Locate the cell with the specified text and output its (x, y) center coordinate. 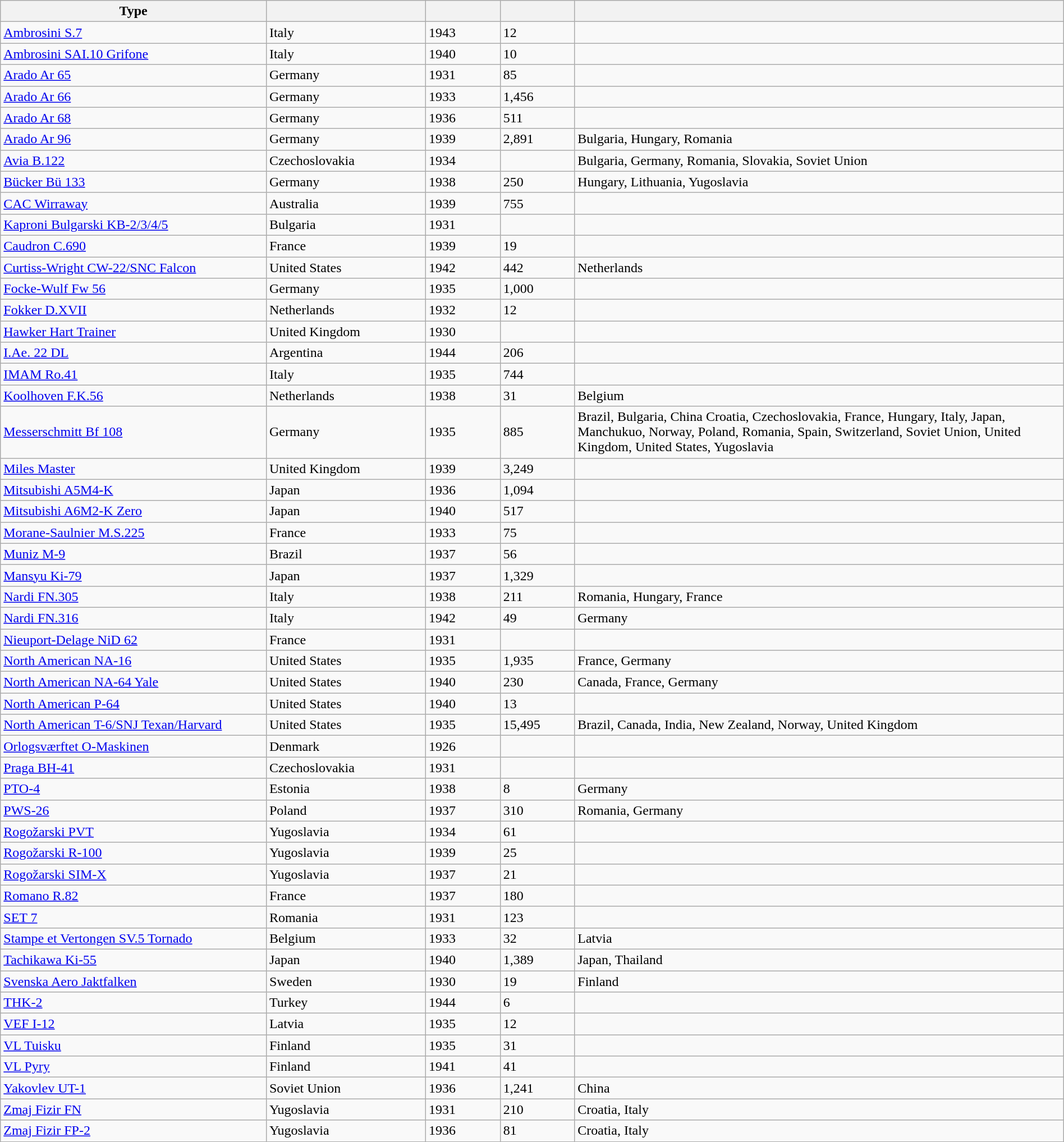
CAC Wirraway (134, 203)
1,935 (538, 661)
81 (538, 1131)
Caudron C.690 (134, 246)
755 (538, 203)
1926 (464, 746)
10 (538, 54)
Focke-Wulf Fw 56 (134, 289)
Soviet Union (346, 1088)
1,094 (538, 490)
Nardi FN.316 (134, 618)
Stampe et Vertongen SV.5 Tornado (134, 938)
13 (538, 704)
Curtiss-Wright CW-22/SNC Falcon (134, 268)
8 (538, 789)
885 (538, 432)
310 (538, 810)
Romania, Hungary, France (819, 597)
Rogožarski SIM-X (134, 874)
Tachikawa Ki-55 (134, 960)
Svenska Aero Jaktfalken (134, 982)
Denmark (346, 746)
Poland (346, 810)
Mitsubishi A6M2-K Zero (134, 511)
49 (538, 618)
744 (538, 374)
Arado Ar 68 (134, 118)
Arado Ar 66 (134, 97)
32 (538, 938)
230 (538, 682)
France, Germany (819, 661)
North American NA-64 Yale (134, 682)
511 (538, 118)
21 (538, 874)
PTO-4 (134, 789)
Zmaj Fizir FP-2 (134, 1131)
75 (538, 533)
Brazil, Canada, India, New Zealand, Norway, United Kingdom (819, 725)
206 (538, 353)
250 (538, 182)
1,241 (538, 1088)
1,389 (538, 960)
211 (538, 597)
Messerschmitt Bf 108 (134, 432)
Arado Ar 65 (134, 75)
56 (538, 554)
1,000 (538, 289)
442 (538, 268)
Turkey (346, 1003)
Canada, France, Germany (819, 682)
Bücker Bü 133 (134, 182)
517 (538, 511)
Estonia (346, 789)
VL Pyry (134, 1067)
1,329 (538, 575)
41 (538, 1067)
Praga BH-41 (134, 768)
25 (538, 853)
Rogožarski PVT (134, 832)
Bulgaria (346, 224)
North American T-6/SNJ Texan/Harvard (134, 725)
North American P-64 (134, 704)
6 (538, 1003)
Argentina (346, 353)
VEF I-12 (134, 1024)
2,891 (538, 139)
Romania, Germany (819, 810)
Australia (346, 203)
Hungary, Lithuania, Yugoslavia (819, 182)
Koolhoven F.K.56 (134, 396)
Avia B.122 (134, 160)
Hawker Hart Trainer (134, 332)
IMAM Ro.41 (134, 374)
Morane-Saulnier M.S.225 (134, 533)
3,249 (538, 469)
61 (538, 832)
Zmaj Fizir FN (134, 1109)
Fokker D.XVII (134, 310)
Mansyu Ki-79 (134, 575)
Bulgaria, Germany, Romania, Slovakia, Soviet Union (819, 160)
Nardi FN.305 (134, 597)
Arado Ar 96 (134, 139)
Type (134, 11)
PWS-26 (134, 810)
15,495 (538, 725)
1943 (464, 33)
85 (538, 75)
Orlogsværftet O-Maskinen (134, 746)
Ambrosini S.7 (134, 33)
Bulgaria, Hungary, Romania (819, 139)
Sweden (346, 982)
China (819, 1088)
1941 (464, 1067)
VL Tuisku (134, 1045)
Rogožarski R-100 (134, 853)
Nieuport-Delage NiD 62 (134, 639)
Japan, Thailand (819, 960)
1932 (464, 310)
Romano R.82 (134, 896)
Kaproni Bulgarski KB-2/3/4/5 (134, 224)
SET 7 (134, 917)
THK-2 (134, 1003)
North American NA-16 (134, 661)
Romania (346, 917)
Brazil (346, 554)
123 (538, 917)
Miles Master (134, 469)
180 (538, 896)
Mitsubishi A5M4-K (134, 490)
210 (538, 1109)
I.Ae. 22 DL (134, 353)
Ambrosini SAI.10 Grifone (134, 54)
1,456 (538, 97)
Muniz M-9 (134, 554)
Yakovlev UT-1 (134, 1088)
